Extract the [X, Y] coordinate from the center of the cell holding the provided text.  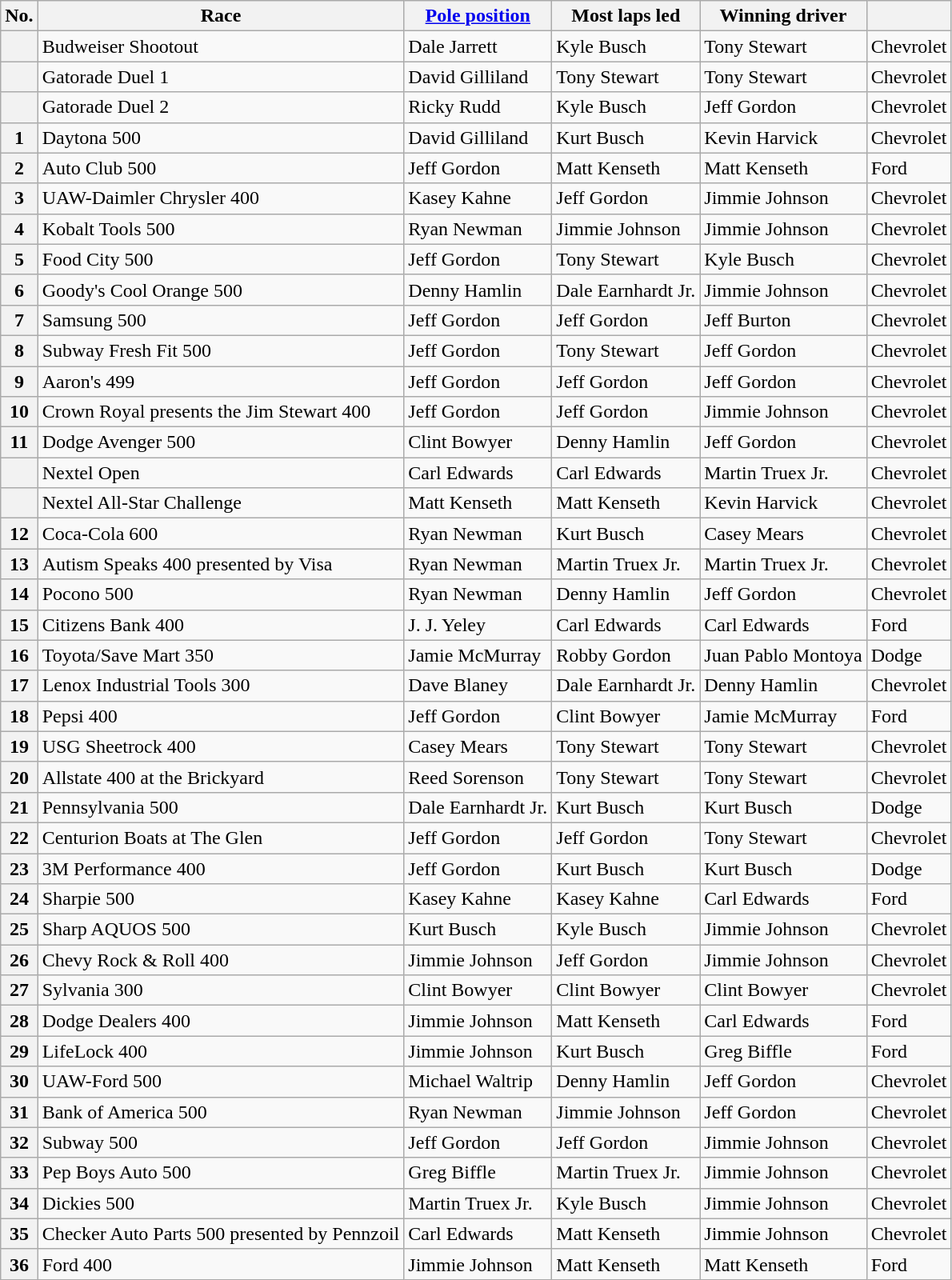
23 [19, 868]
Daytona 500 [221, 138]
14 [19, 594]
33 [19, 1173]
Pepsi 400 [221, 716]
Juan Pablo Montoya [783, 655]
Aaron's 499 [221, 382]
Michael Waltrip [478, 1082]
27 [19, 990]
35 [19, 1234]
12 [19, 534]
7 [19, 320]
Pennsylvania 500 [221, 807]
28 [19, 1021]
Citizens Bank 400 [221, 625]
Auto Club 500 [221, 168]
11 [19, 442]
3M Performance 400 [221, 868]
No. [19, 16]
UAW-Ford 500 [221, 1082]
Reed Sorenson [478, 777]
Pep Boys Auto 500 [221, 1173]
10 [19, 412]
13 [19, 564]
2 [19, 168]
9 [19, 382]
Centurion Boats at The Glen [221, 838]
Sharpie 500 [221, 899]
Dodge Avenger 500 [221, 442]
Crown Royal presents the Jim Stewart 400 [221, 412]
Chevy Rock & Roll 400 [221, 960]
5 [19, 259]
Race [221, 16]
36 [19, 1264]
19 [19, 746]
16 [19, 655]
1 [19, 138]
Jeff Burton [783, 320]
Allstate 400 at the Brickyard [221, 777]
22 [19, 838]
24 [19, 899]
31 [19, 1112]
6 [19, 290]
Nextel Open [221, 473]
Sylvania 300 [221, 990]
Autism Speaks 400 presented by Visa [221, 564]
21 [19, 807]
18 [19, 716]
Sharp AQUOS 500 [221, 930]
USG Sheetrock 400 [221, 746]
Gatorade Duel 1 [221, 77]
17 [19, 686]
Bank of America 500 [221, 1112]
Food City 500 [221, 259]
Subway Fresh Fit 500 [221, 350]
Lenox Industrial Tools 300 [221, 686]
UAW-Daimler Chrysler 400 [221, 198]
Dave Blaney [478, 686]
Dodge Dealers 400 [221, 1021]
Most laps led [626, 16]
Kobalt Tools 500 [221, 229]
26 [19, 960]
Subway 500 [221, 1142]
J. J. Yeley [478, 625]
34 [19, 1203]
29 [19, 1051]
Toyota/Save Mart 350 [221, 655]
Nextel All-Star Challenge [221, 503]
Robby Gordon [626, 655]
Budweiser Shootout [221, 46]
Pocono 500 [221, 594]
Coca-Cola 600 [221, 534]
8 [19, 350]
Ford 400 [221, 1264]
Dale Jarrett [478, 46]
Winning driver [783, 16]
Dickies 500 [221, 1203]
15 [19, 625]
32 [19, 1142]
25 [19, 930]
Samsung 500 [221, 320]
Checker Auto Parts 500 presented by Pennzoil [221, 1234]
4 [19, 229]
Ricky Rudd [478, 107]
3 [19, 198]
Gatorade Duel 2 [221, 107]
LifeLock 400 [221, 1051]
30 [19, 1082]
Goody's Cool Orange 500 [221, 290]
20 [19, 777]
Pole position [478, 16]
